For the text-containing cell, return its midpoint in (x, y) coordinate format. 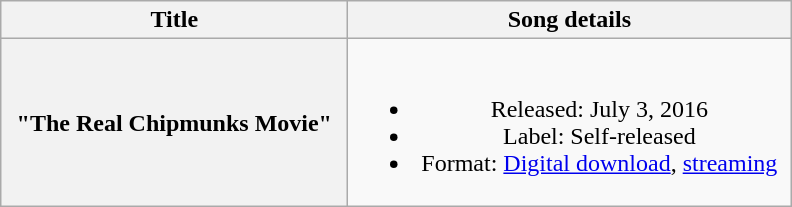
Released: July 3, 2016Label: Self-releasedFormat: Digital download, streaming (570, 122)
"The Real Chipmunks Movie" (174, 122)
Song details (570, 20)
Title (174, 20)
